Return (X, Y) of the center of cell containing provided text 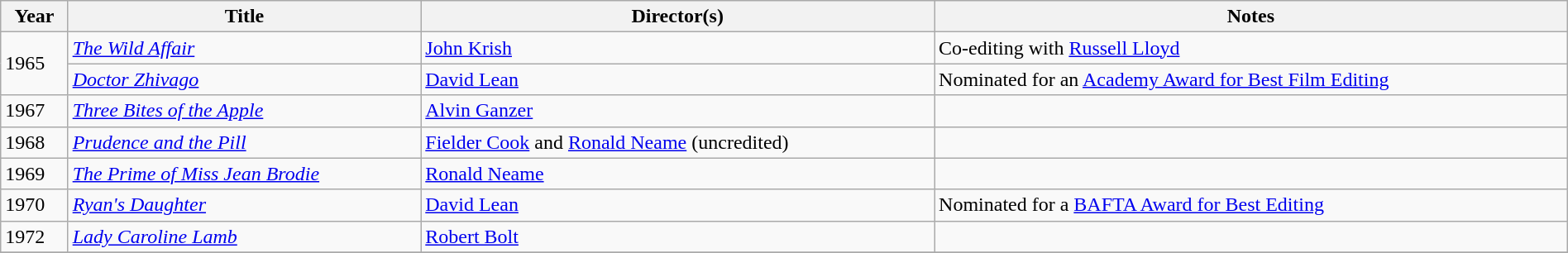
1968 (35, 142)
Three Bites of the Apple (245, 111)
Title (245, 17)
1967 (35, 111)
Director(s) (678, 17)
1970 (35, 205)
Co-editing with Russell Lloyd (1251, 48)
Doctor Zhivago (245, 79)
Nominated for a BAFTA Award for Best Editing (1251, 205)
1972 (35, 236)
John Krish (678, 48)
The Wild Affair (245, 48)
Notes (1251, 17)
Prudence and the Pill (245, 142)
Fielder Cook and Ronald Neame (uncredited) (678, 142)
Alvin Ganzer (678, 111)
1969 (35, 174)
Ryan's Daughter (245, 205)
The Prime of Miss Jean Brodie (245, 174)
Year (35, 17)
1965 (35, 64)
Robert Bolt (678, 236)
Ronald Neame (678, 174)
Nominated for an Academy Award for Best Film Editing (1251, 79)
Lady Caroline Lamb (245, 236)
